For the text-containing cell, return its midpoint in (x, y) coordinate format. 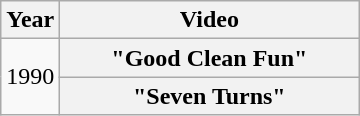
Video (210, 20)
"Seven Turns" (210, 96)
"Good Clean Fun" (210, 58)
Year (30, 20)
1990 (30, 77)
